Return [X, Y] of the center of cell containing provided text 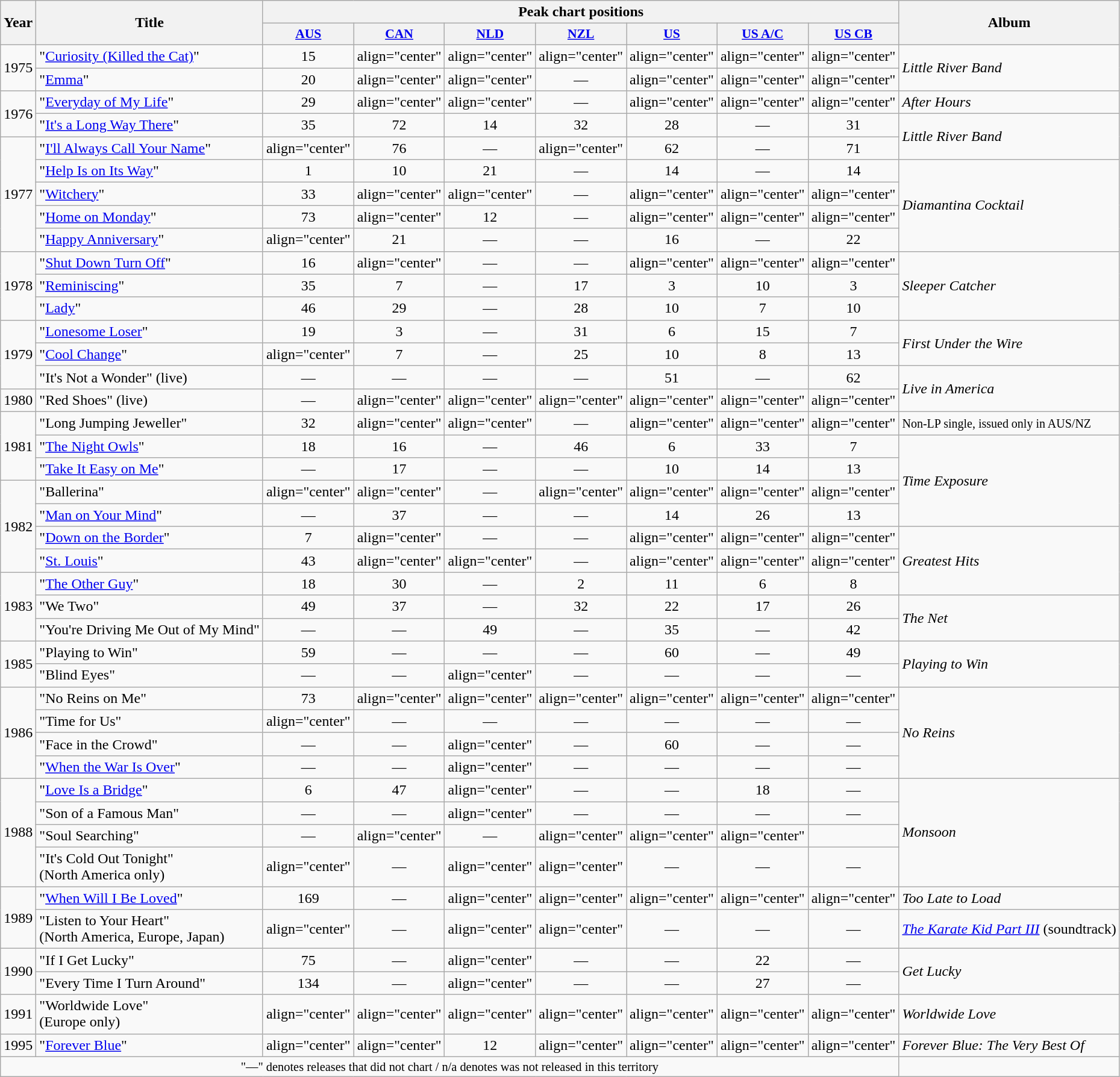
"Face in the Crowd" [149, 744]
"Soul Searching" [149, 836]
"Cool Change" [149, 354]
"Playing to Win" [149, 652]
After Hours [1009, 102]
"It's a Long Way There" [149, 125]
"I'll Always Call Your Name" [149, 148]
Diamantina Cocktail [1009, 205]
59 [308, 652]
76 [399, 148]
"When Will I Be Loved" [149, 898]
"The Night Owls" [149, 446]
"Every Time I Turn Around" [149, 983]
"Time for Us" [149, 721]
1985 [18, 664]
"Forever Blue" [149, 1045]
1978 [18, 286]
"Reminiscing" [149, 286]
"No Reins on Me" [149, 698]
"Shut Down Turn Off" [149, 263]
71 [853, 148]
Monsoon [1009, 832]
"Happy Anniversary" [149, 240]
19 [308, 331]
"Curiosity (Killed the Cat)" [149, 56]
169 [308, 898]
Forever Blue: The Very Best Of [1009, 1045]
"Witchery" [149, 194]
"—" denotes releases that did not chart / n/a denotes was not released in this territory [449, 1067]
27 [763, 983]
Time Exposure [1009, 481]
CAN [399, 34]
51 [672, 377]
"Listen to Your Heart" (North America, Europe, Japan) [149, 929]
"It's Not a Wonder" (live) [149, 377]
"Long Jumping Jeweller" [149, 423]
Peak chart positions [581, 12]
"Worldwide Love" (Europe only) [149, 1014]
"When the War Is Over" [149, 767]
US A/C [763, 34]
1976 [18, 114]
1991 [18, 1014]
First Under the Wire [1009, 343]
Non-LP single, issued only in AUS/NZ [1009, 423]
"Home on Monday" [149, 217]
1981 [18, 446]
"Help Is on Its Way" [149, 171]
"Blind Eyes" [149, 675]
"We Two" [149, 607]
Greatest Hits [1009, 561]
"Down on the Border" [149, 538]
Too Late to Load [1009, 898]
1986 [18, 732]
1982 [18, 526]
1988 [18, 832]
"Man on Your Mind" [149, 515]
"Son of a Famous Man" [149, 813]
43 [308, 561]
Year [18, 23]
47 [399, 790]
"Everyday of My Life" [149, 102]
1983 [18, 607]
Sleeper Catcher [1009, 286]
AUS [308, 34]
1989 [18, 918]
"Emma" [149, 79]
Worldwide Love [1009, 1014]
"It's Cold Out Tonight" (North America only) [149, 867]
"You're Driving Me Out of My Mind" [149, 629]
Title [149, 23]
Live in America [1009, 389]
1 [308, 171]
"Take It Easy on Me" [149, 469]
"The Other Guy" [149, 584]
The Karate Kid Part III (soundtrack) [1009, 929]
"Lady" [149, 308]
1979 [18, 354]
11 [672, 584]
20 [308, 79]
Album [1009, 23]
72 [399, 125]
The Net [1009, 618]
No Reins [1009, 732]
134 [308, 983]
1995 [18, 1045]
NLD [490, 34]
NZL [581, 34]
"If I Get Lucky" [149, 960]
"Lonesome Loser" [149, 331]
"Ballerina" [149, 492]
2 [581, 584]
42 [853, 629]
Playing to Win [1009, 664]
"Love Is a Bridge" [149, 790]
"Red Shoes" (live) [149, 400]
1977 [18, 194]
30 [399, 584]
75 [308, 960]
"St. Louis" [149, 561]
Get Lucky [1009, 972]
US CB [853, 34]
1975 [18, 67]
1980 [18, 400]
1990 [18, 972]
25 [581, 354]
US [672, 34]
